For the text-containing cell, return its midpoint in [x, y] coordinate format. 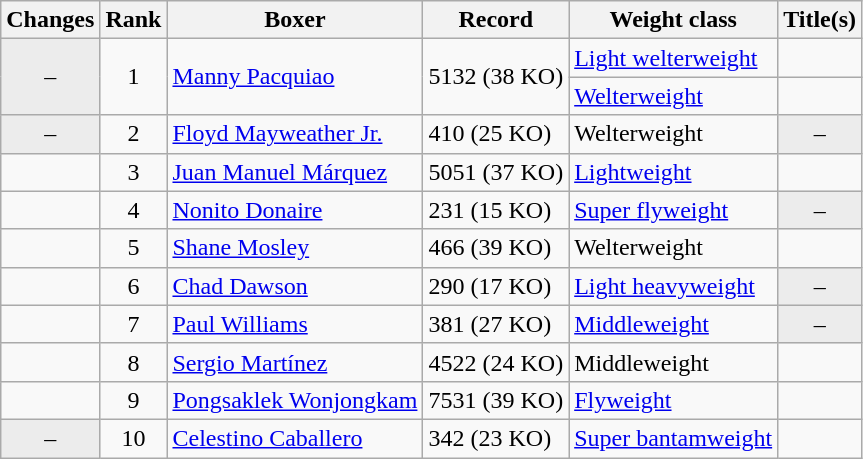
290 (17 KO) [496, 286]
Title(s) [820, 20]
Super flyweight [674, 210]
Celestino Caballero [295, 438]
Flyweight [674, 400]
6 [134, 286]
5 [134, 248]
381 (27 KO) [496, 324]
10 [134, 438]
Changes [50, 20]
4522 (24 KO) [496, 362]
410 (25 KO) [496, 134]
466 (39 KO) [496, 248]
5132 (38 KO) [496, 77]
Floyd Mayweather Jr. [295, 134]
Juan Manuel Márquez [295, 172]
Pongsaklek Wonjongkam [295, 400]
Paul Williams [295, 324]
4 [134, 210]
Lightweight [674, 172]
Rank [134, 20]
Boxer [295, 20]
1 [134, 77]
Weight class [674, 20]
231 (15 KO) [496, 210]
3 [134, 172]
7531 (39 KO) [496, 400]
Light welterweight [674, 58]
5051 (37 KO) [496, 172]
Nonito Donaire [295, 210]
Super bantamweight [674, 438]
Shane Mosley [295, 248]
2 [134, 134]
9 [134, 400]
Light heavyweight [674, 286]
Chad Dawson [295, 286]
342 (23 KO) [496, 438]
Record [496, 20]
Sergio Martínez [295, 362]
8 [134, 362]
7 [134, 324]
Manny Pacquiao [295, 77]
